Scan for the cell matching the given text and deliver its [x, y] coordinate at center. 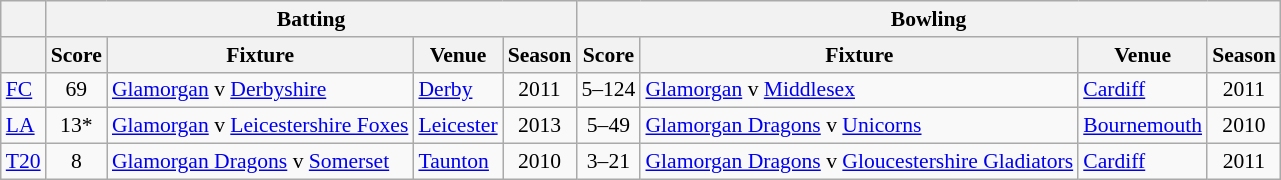
Glamorgan Dragons v Somerset [260, 162]
Derby [458, 90]
Bournemouth [1142, 126]
Batting [312, 19]
FC [24, 90]
Glamorgan v Leicestershire Foxes [260, 126]
3–21 [608, 162]
T20 [24, 162]
13* [76, 126]
Glamorgan v Derbyshire [260, 90]
Glamorgan Dragons v Unicorns [859, 126]
69 [76, 90]
Glamorgan v Middlesex [859, 90]
5–124 [608, 90]
Bowling [928, 19]
Leicester [458, 126]
8 [76, 162]
Taunton [458, 162]
2013 [540, 126]
Glamorgan Dragons v Gloucestershire Gladiators [859, 162]
LA [24, 126]
5–49 [608, 126]
